Determine the [X, Y] coordinate at the center of the cell enclosing the given text.  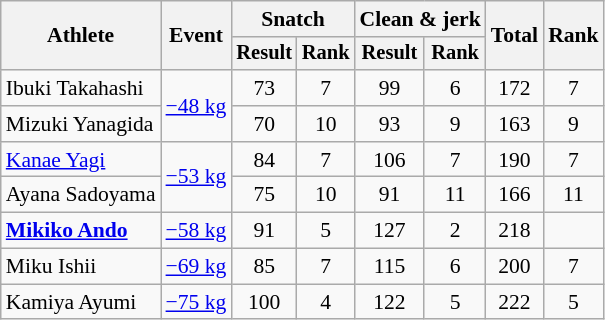
218 [514, 231]
Mizuki Yanagida [81, 124]
122 [390, 302]
163 [514, 124]
−48 kg [196, 106]
172 [514, 88]
200 [514, 267]
222 [514, 302]
Snatch [292, 19]
2 [454, 231]
100 [264, 302]
73 [264, 88]
−58 kg [196, 231]
70 [264, 124]
85 [264, 267]
93 [390, 124]
Total [514, 36]
127 [390, 231]
Clean & jerk [420, 19]
4 [326, 302]
166 [514, 195]
84 [264, 160]
−53 kg [196, 178]
75 [264, 195]
106 [390, 160]
99 [390, 88]
−69 kg [196, 267]
Event [196, 36]
−75 kg [196, 302]
115 [390, 267]
Ibuki Takahashi [81, 88]
Kamiya Ayumi [81, 302]
Miku Ishii [81, 267]
Kanae Yagi [81, 160]
190 [514, 160]
Mikiko Ando [81, 231]
Athlete [81, 36]
Ayana Sadoyama [81, 195]
